From the cell containing the given text, extract its center point as [X, Y] coordinate. 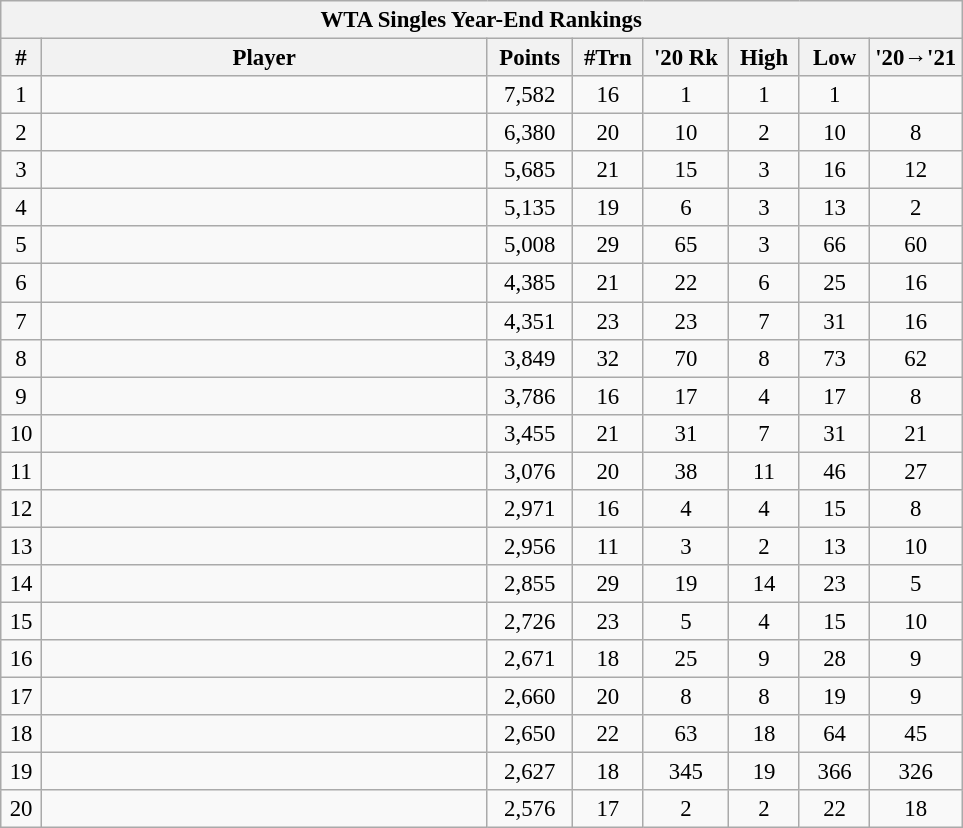
32 [608, 358]
64 [834, 734]
'20→'21 [916, 58]
# [22, 58]
366 [834, 772]
4,351 [530, 321]
#Trn [608, 58]
7,582 [530, 95]
46 [834, 471]
2,671 [530, 659]
3,849 [530, 358]
63 [686, 734]
Player [264, 58]
WTA Singles Year-End Rankings [482, 20]
28 [834, 659]
2,726 [530, 621]
3,786 [530, 396]
2,855 [530, 584]
Low [834, 58]
2,956 [530, 546]
45 [916, 734]
326 [916, 772]
2,660 [530, 697]
60 [916, 245]
5,135 [530, 208]
3,455 [530, 433]
65 [686, 245]
5,008 [530, 245]
5,685 [530, 170]
345 [686, 772]
62 [916, 358]
4,385 [530, 283]
Points [530, 58]
73 [834, 358]
66 [834, 245]
2,576 [530, 809]
6,380 [530, 133]
27 [916, 471]
2,627 [530, 772]
High [764, 58]
70 [686, 358]
3,076 [530, 471]
2,650 [530, 734]
2,971 [530, 509]
'20 Rk [686, 58]
38 [686, 471]
